Capture the cell that displays the provided text and extract its (X, Y) central coordinate. 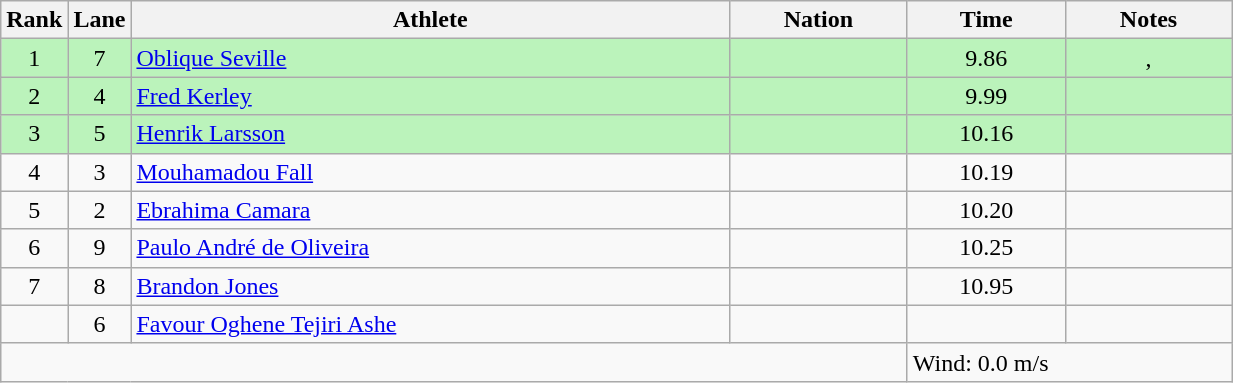
Athlete (430, 20)
9.86 (986, 58)
Mouhamadou Fall (430, 172)
Notes (1148, 20)
Time (986, 20)
, (1148, 58)
10.95 (986, 286)
Ebrahima Camara (430, 210)
10.16 (986, 134)
Brandon Jones (430, 286)
1 (34, 58)
Fred Kerley (430, 96)
10.25 (986, 248)
Nation (819, 20)
Favour Oghene Tejiri Ashe (430, 324)
9.99 (986, 96)
Paulo André de Oliveira (430, 248)
Wind: 0.0 m/s (1069, 362)
Henrik Larsson (430, 134)
8 (100, 286)
Rank (34, 20)
Oblique Seville (430, 58)
10.19 (986, 172)
Lane (100, 20)
9 (100, 248)
10.20 (986, 210)
